For the text-containing cell, return its midpoint in (X, Y) coordinate format. 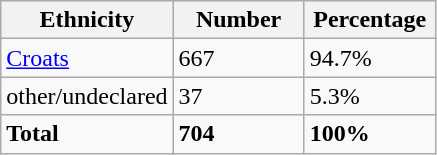
Ethnicity (87, 20)
667 (238, 58)
Percentage (370, 20)
94.7% (370, 58)
Number (238, 20)
Croats (87, 58)
37 (238, 96)
other/undeclared (87, 96)
5.3% (370, 96)
704 (238, 134)
100% (370, 134)
Total (87, 134)
